Output the [x, y] coordinate of the center of the cell containing the given text.  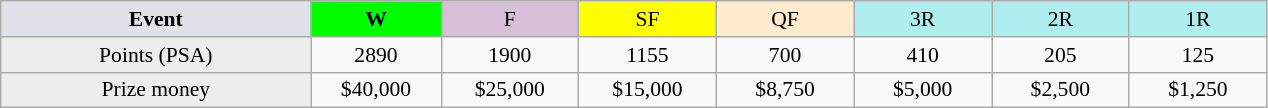
$2,500 [1061, 90]
Points (PSA) [156, 55]
QF [785, 19]
1155 [648, 55]
2890 [376, 55]
3R [923, 19]
$25,000 [510, 90]
2R [1061, 19]
Event [156, 19]
700 [785, 55]
Prize money [156, 90]
$8,750 [785, 90]
$40,000 [376, 90]
$1,250 [1198, 90]
125 [1198, 55]
1R [1198, 19]
SF [648, 19]
205 [1061, 55]
F [510, 19]
$5,000 [923, 90]
1900 [510, 55]
$15,000 [648, 90]
W [376, 19]
410 [923, 55]
